Detect which cell encompasses the target text, then output its [X, Y] center coordinate. 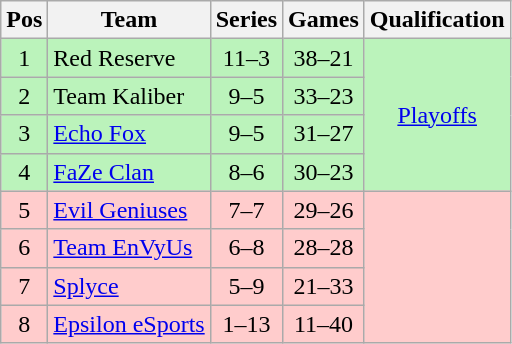
Echo Fox [129, 134]
Evil Geniuses [129, 210]
33–23 [324, 96]
7 [24, 286]
7–7 [246, 210]
8–6 [246, 172]
11–40 [324, 324]
5–9 [246, 286]
11–3 [246, 58]
Series [246, 20]
2 [24, 96]
38–21 [324, 58]
Team Kaliber [129, 96]
FaZe Clan [129, 172]
30–23 [324, 172]
8 [24, 324]
5 [24, 210]
Pos [24, 20]
Team [129, 20]
31–27 [324, 134]
1 [24, 58]
1–13 [246, 324]
6–8 [246, 248]
Games [324, 20]
Splyce [129, 286]
29–26 [324, 210]
Red Reserve [129, 58]
21–33 [324, 286]
28–28 [324, 248]
Qualification [437, 20]
Playoffs [437, 115]
Team EnVyUs [129, 248]
6 [24, 248]
Epsilon eSports [129, 324]
4 [24, 172]
3 [24, 134]
